Search for the cell housing the specified text and yield its (X, Y) center coordinate. 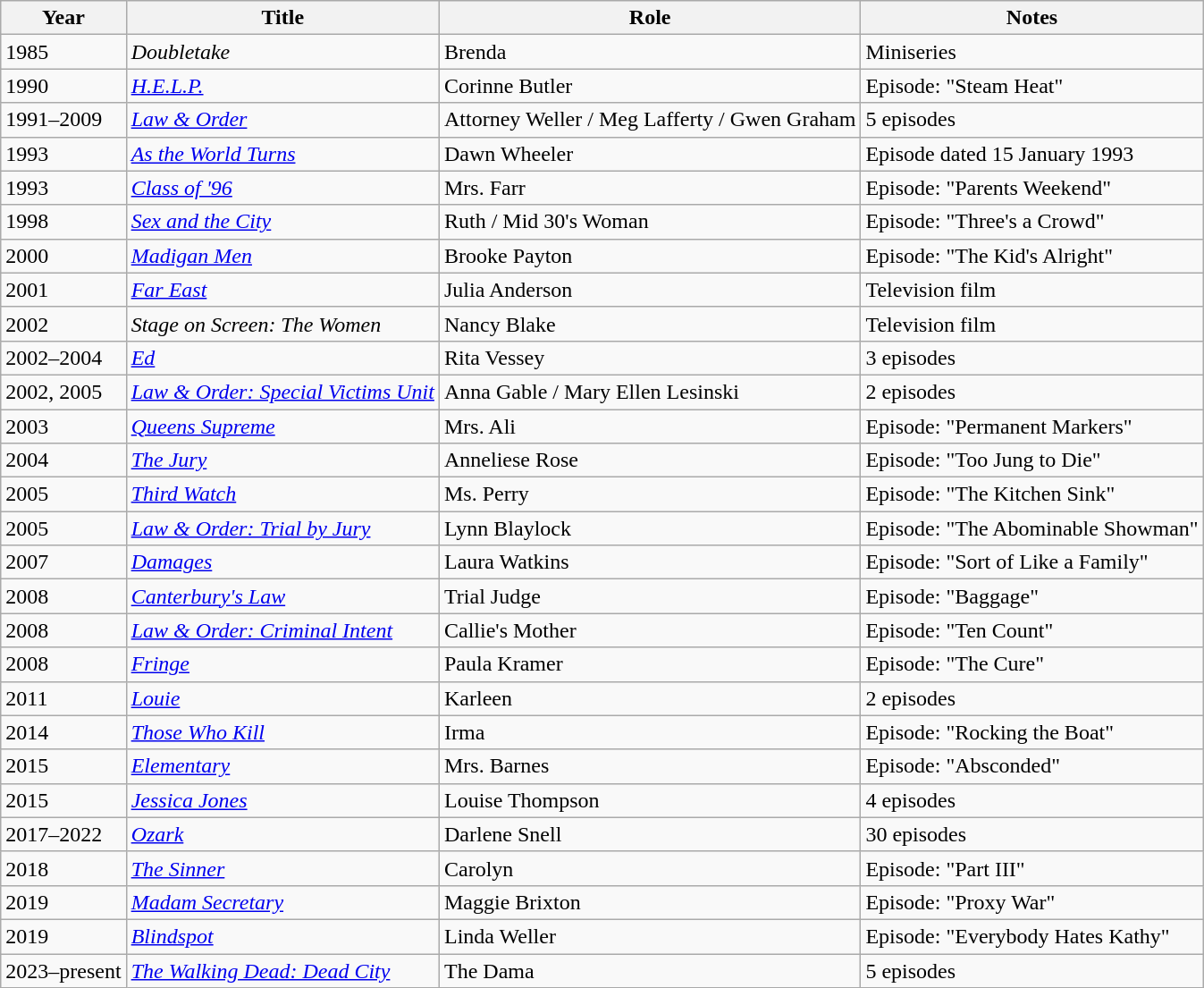
The Walking Dead: Dead City (282, 970)
Jessica Jones (282, 800)
Episode: "Permanent Markers" (1031, 426)
2001 (63, 290)
Title (282, 18)
Damages (282, 562)
Those Who Kill (282, 732)
2007 (63, 562)
Lynn Blaylock (649, 528)
Anneliese Rose (649, 460)
Attorney Weller / Meg Lafferty / Gwen Graham (649, 120)
Episode: "Parents Weekend" (1031, 188)
Ozark (282, 834)
Darlene Snell (649, 834)
Callie's Mother (649, 630)
30 episodes (1031, 834)
The Jury (282, 460)
Episode dated 15 January 1993 (1031, 154)
Elementary (282, 766)
Madigan Men (282, 256)
Doubletake (282, 52)
Third Watch (282, 494)
Dawn Wheeler (649, 154)
Rita Vessey (649, 358)
Mrs. Ali (649, 426)
Episode: "Rocking the Boat" (1031, 732)
2011 (63, 698)
Linda Weller (649, 936)
Episode: "The Abominable Showman" (1031, 528)
Ed (282, 358)
Episode: "Ten Count" (1031, 630)
Sex and the City (282, 222)
Year (63, 18)
4 episodes (1031, 800)
3 episodes (1031, 358)
Paula Kramer (649, 664)
Louise Thompson (649, 800)
Nancy Blake (649, 324)
Far East (282, 290)
Blindspot (282, 936)
Episode: "Three's a Crowd" (1031, 222)
Fringe (282, 664)
Mrs. Farr (649, 188)
Stage on Screen: The Women (282, 324)
Episode: "Baggage" (1031, 596)
The Dama (649, 970)
Irma (649, 732)
2002–2004 (63, 358)
2017–2022 (63, 834)
Episode: "Proxy War" (1031, 902)
Law & Order: Criminal Intent (282, 630)
1990 (63, 86)
Law & Order (282, 120)
2018 (63, 868)
Episode: "The Kitchen Sink" (1031, 494)
The Sinner (282, 868)
Madam Secretary (282, 902)
Miniseries (1031, 52)
Laura Watkins (649, 562)
Maggie Brixton (649, 902)
Episode: "The Kid's Alright" (1031, 256)
Law & Order: Trial by Jury (282, 528)
Louie (282, 698)
Brooke Payton (649, 256)
2023–present (63, 970)
Canterbury's Law (282, 596)
2014 (63, 732)
Ms. Perry (649, 494)
Episode: "Absconded" (1031, 766)
Role (649, 18)
Notes (1031, 18)
Mrs. Barnes (649, 766)
1991–2009 (63, 120)
1985 (63, 52)
Trial Judge (649, 596)
Julia Anderson (649, 290)
Class of '96 (282, 188)
Episode: "Sort of Like a Family" (1031, 562)
Ruth / Mid 30's Woman (649, 222)
Brenda (649, 52)
Carolyn (649, 868)
H.E.L.P. (282, 86)
2004 (63, 460)
2002 (63, 324)
2003 (63, 426)
Karleen (649, 698)
Corinne Butler (649, 86)
Law & Order: Special Victims Unit (282, 392)
Episode: "The Cure" (1031, 664)
As the World Turns (282, 154)
Anna Gable / Mary Ellen Lesinski (649, 392)
Episode: "Everybody Hates Kathy" (1031, 936)
Episode: "Steam Heat" (1031, 86)
Episode: "Too Jung to Die" (1031, 460)
1998 (63, 222)
Queens Supreme (282, 426)
Episode: "Part III" (1031, 868)
2000 (63, 256)
2002, 2005 (63, 392)
